Pinpoint the cell where the given text exists, returning its [x, y] midpoint coordinate. 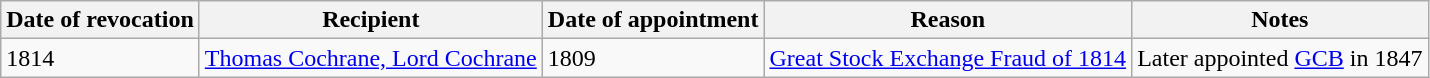
Great Stock Exchange Fraud of 1814 [948, 58]
1814 [100, 58]
Thomas Cochrane, Lord Cochrane [370, 58]
Date of appointment [653, 20]
Reason [948, 20]
Later appointed GCB in 1847 [1280, 58]
Notes [1280, 20]
1809 [653, 58]
Recipient [370, 20]
Date of revocation [100, 20]
